Return the [x, y] coordinate for the center point of the cell that contains the specified text.  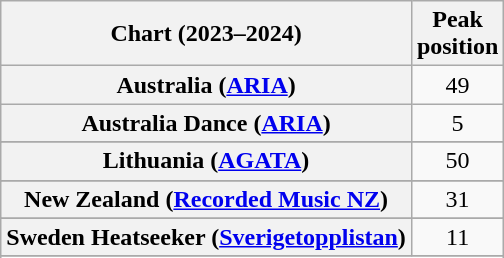
Australia Dance (ARIA) [206, 123]
Lithuania (AGATA) [206, 161]
11 [457, 237]
49 [457, 85]
Sweden Heatseeker (Sverigetopplistan) [206, 237]
Chart (2023–2024) [206, 34]
31 [457, 199]
50 [457, 161]
New Zealand (Recorded Music NZ) [206, 199]
5 [457, 123]
Australia (ARIA) [206, 85]
Peakposition [457, 34]
